Scan for the cell matching the given text and deliver its (x, y) coordinate at center. 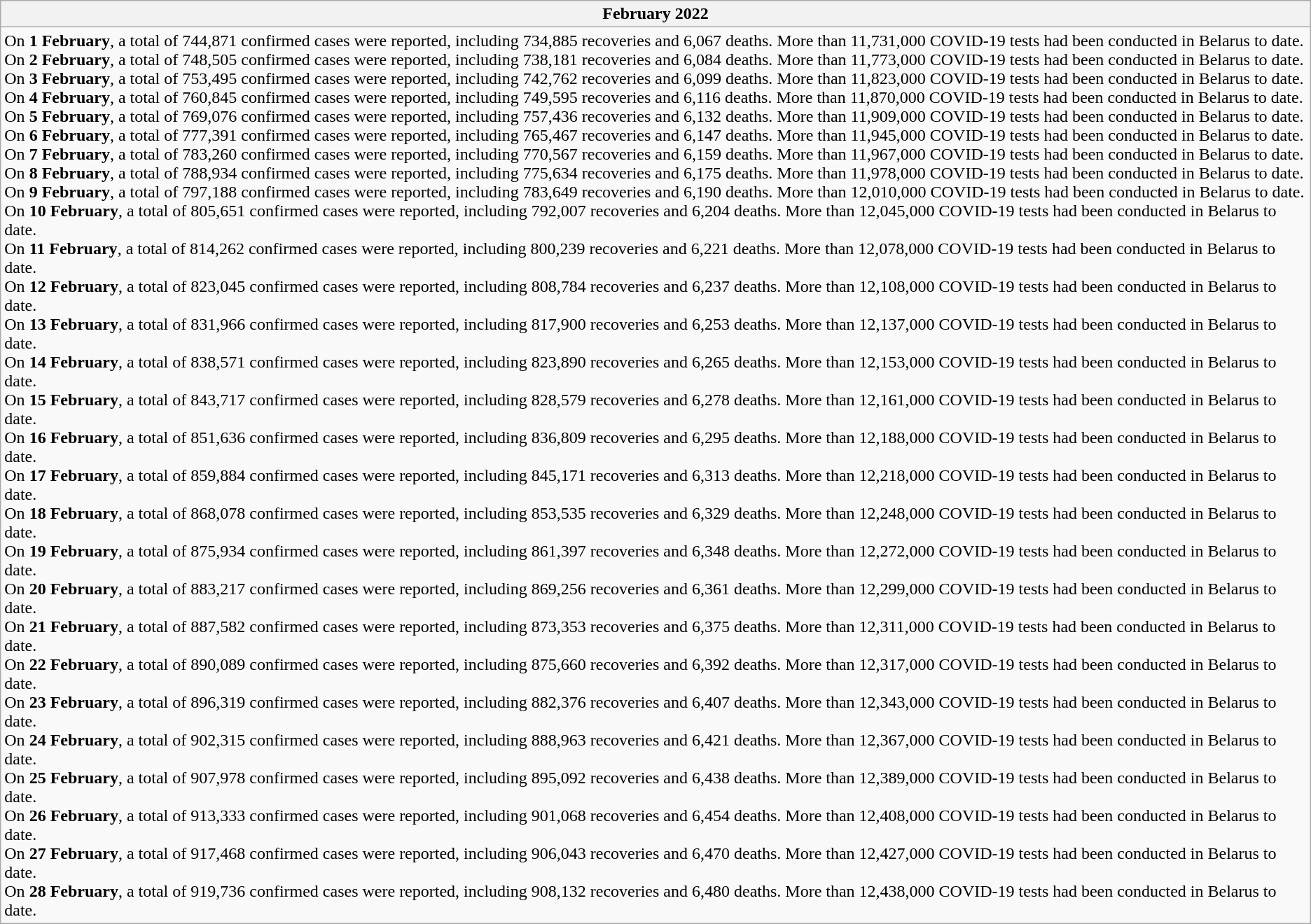
February 2022 (655, 14)
